Search for the cell housing the specified text and yield its (X, Y) center coordinate. 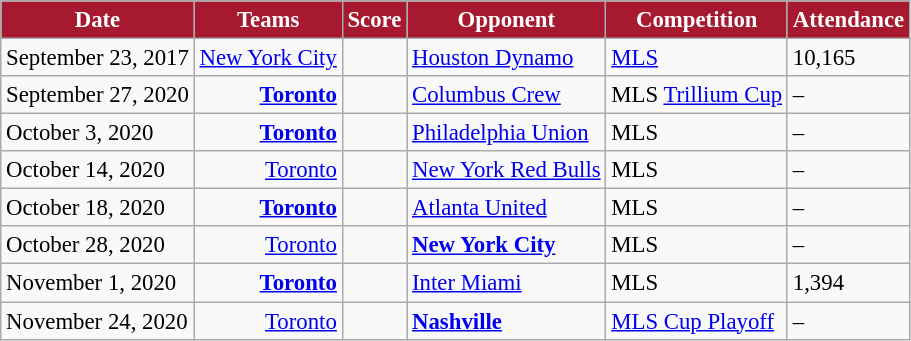
Score (374, 20)
September 23, 2017 (98, 58)
Inter Miami (506, 283)
October 28, 2020 (98, 245)
10,165 (848, 58)
Columbus Crew (506, 95)
Philadelphia Union (506, 133)
Houston Dynamo (506, 58)
Attendance (848, 20)
Nashville (506, 321)
September 27, 2020 (98, 95)
Atlanta United (506, 208)
Competition (697, 20)
New York Red Bulls (506, 170)
1,394 (848, 283)
Teams (268, 20)
Date (98, 20)
MLS Trillium Cup (697, 95)
MLS Cup Playoff (697, 321)
November 1, 2020 (98, 283)
October 14, 2020 (98, 170)
October 18, 2020 (98, 208)
November 24, 2020 (98, 321)
Opponent (506, 20)
October 3, 2020 (98, 133)
